Capture the cell that displays the provided text and extract its [X, Y] central coordinate. 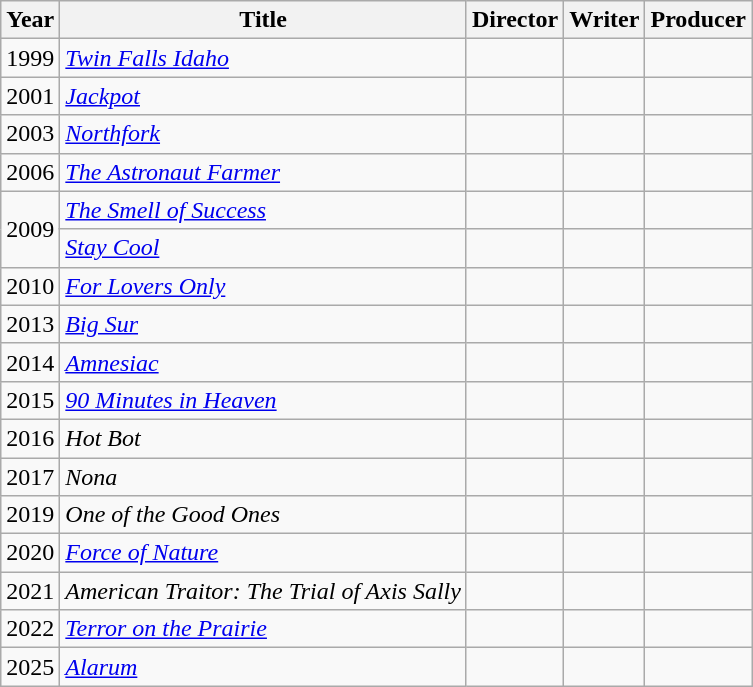
2003 [30, 134]
Northfork [264, 134]
The Smell of Success [264, 210]
Force of Nature [264, 553]
Hot Bot [264, 438]
2022 [30, 629]
Big Sur [264, 324]
2025 [30, 667]
Title [264, 20]
For Lovers Only [264, 286]
Terror on the Prairie [264, 629]
Year [30, 20]
2016 [30, 438]
2017 [30, 477]
90 Minutes in Heaven [264, 400]
2019 [30, 515]
The Astronaut Farmer [264, 172]
2020 [30, 553]
2006 [30, 172]
Director [514, 20]
Amnesiac [264, 362]
2010 [30, 286]
Nona [264, 477]
Jackpot [264, 96]
1999 [30, 58]
2009 [30, 229]
2015 [30, 400]
2013 [30, 324]
One of the Good Ones [264, 515]
2014 [30, 362]
American Traitor: The Trial of Axis Sally [264, 591]
2021 [30, 591]
2001 [30, 96]
Stay Cool [264, 248]
Writer [604, 20]
Alarum [264, 667]
Producer [698, 20]
Twin Falls Idaho [264, 58]
